Find where the given text appears and provide that cell's center as (x, y) coordinate. 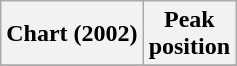
Peakposition (189, 34)
Chart (2002) (72, 34)
